From the cell containing the given text, extract its center point as [x, y] coordinate. 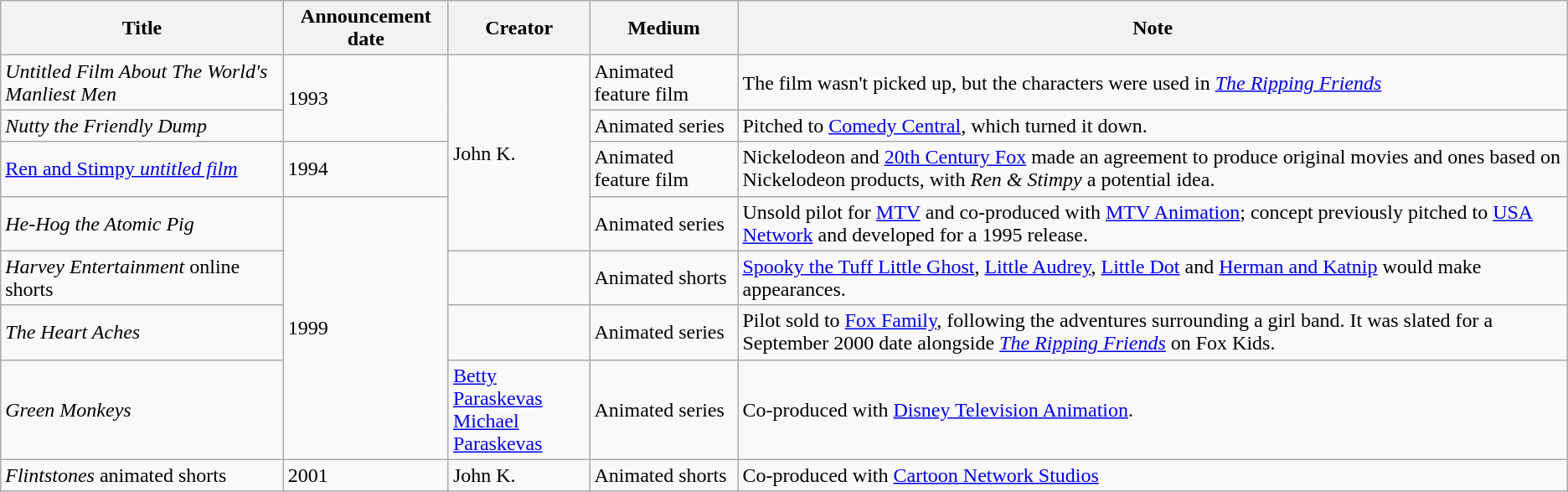
Harvey Entertainment online shorts [142, 278]
Title [142, 28]
Co-produced with Cartoon Network Studios [1153, 475]
Untitled Film About The World's Manliest Men [142, 82]
1994 [365, 169]
Unsold pilot for MTV and co-produced with MTV Animation; concept previously pitched to USA Network and developed for a 1995 release. [1153, 223]
Medium [663, 28]
Green Monkeys [142, 409]
He-Hog the Atomic Pig [142, 223]
Betty ParaskevasMichael Paraskevas [519, 409]
1993 [365, 99]
1999 [365, 328]
2001 [365, 475]
Ren and Stimpy untitled film [142, 169]
Note [1153, 28]
Announcement date [365, 28]
Creator [519, 28]
Co-produced with Disney Television Animation. [1153, 409]
Spooky the Tuff Little Ghost, Little Audrey, Little Dot and Herman and Katnip would make appearances. [1153, 278]
Nutty the Friendly Dump [142, 126]
Flintstones animated shorts [142, 475]
The film wasn't picked up, but the characters were used in The Ripping Friends [1153, 82]
Pitched to Comedy Central, which turned it down. [1153, 126]
The Heart Aches [142, 332]
